Return (x, y) of the center of cell containing provided text 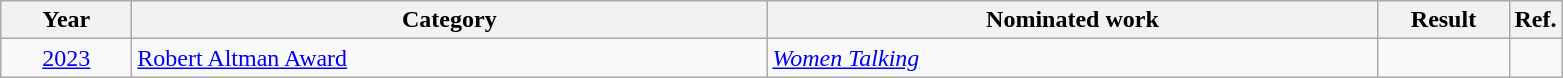
Year (66, 20)
Result (1444, 20)
Robert Altman Award (450, 58)
Women Talking (1072, 58)
Nominated work (1072, 20)
Category (450, 20)
2023 (66, 58)
Ref. (1536, 20)
